Scan for the cell matching the given text and deliver its (x, y) coordinate at center. 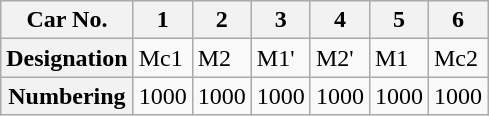
Numbering (67, 96)
5 (398, 20)
Car No. (67, 20)
6 (458, 20)
3 (280, 20)
M1' (280, 58)
Mc2 (458, 58)
4 (340, 20)
2 (222, 20)
1 (162, 20)
M1 (398, 58)
Mc1 (162, 58)
M2 (222, 58)
M2' (340, 58)
Designation (67, 58)
